Scan for the cell matching the given text and deliver its (X, Y) coordinate at center. 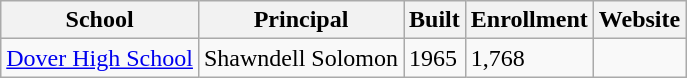
Enrollment (529, 20)
1965 (435, 58)
Dover High School (100, 58)
Shawndell Solomon (300, 58)
Principal (300, 20)
School (100, 20)
1,768 (529, 58)
Website (639, 20)
Built (435, 20)
